Pinpoint the cell where the given text exists, returning its [x, y] midpoint coordinate. 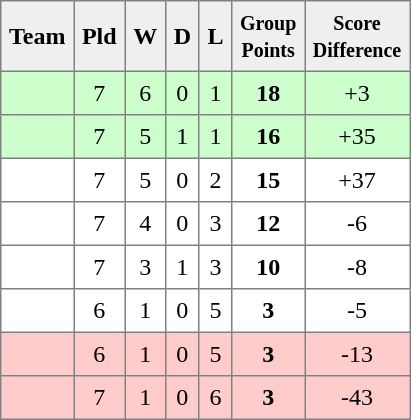
ScoreDifference [358, 36]
L [216, 36]
GroupPoints [268, 36]
+35 [358, 137]
-13 [358, 354]
12 [268, 224]
15 [268, 180]
2 [216, 180]
16 [268, 137]
+3 [358, 93]
+37 [358, 180]
4 [145, 224]
W [145, 36]
-5 [358, 311]
D [182, 36]
-6 [358, 224]
10 [268, 267]
Team [38, 36]
Pld [100, 36]
-8 [358, 267]
18 [268, 93]
-43 [358, 398]
